Identify which cell holds the provided text, then report its (x, y) central coordinate. 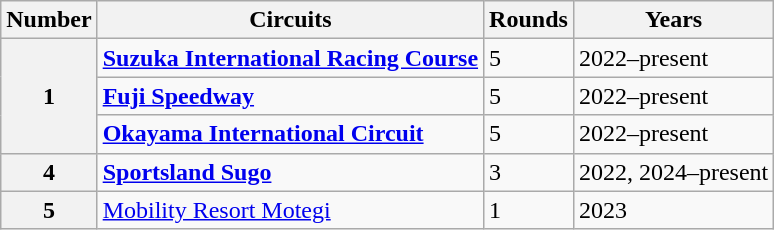
Suzuka International Racing Course (290, 58)
Rounds (529, 20)
3 (529, 172)
2023 (673, 210)
Years (673, 20)
4 (49, 172)
Circuits (290, 20)
Number (49, 20)
Okayama International Circuit (290, 134)
Fuji Speedway (290, 96)
Mobility Resort Motegi (290, 210)
2022, 2024–present (673, 172)
Sportsland Sugo (290, 172)
